Output the [x, y] coordinate of the center of the cell containing the given text.  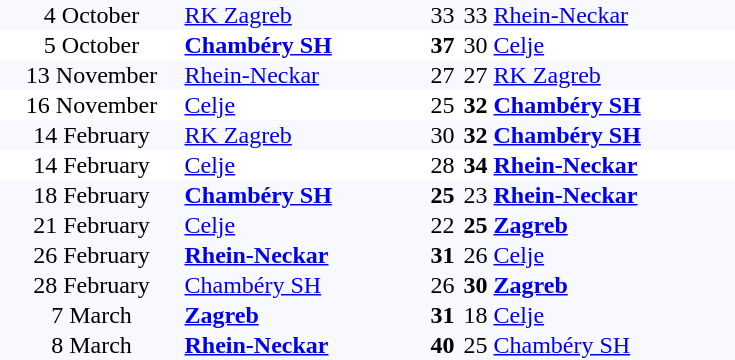
7 March [92, 315]
13 November [92, 75]
22 [442, 225]
34 [476, 165]
23 [476, 195]
40 [442, 345]
18 [476, 315]
21 February [92, 225]
26 February [92, 255]
28 February [92, 285]
5 October [92, 45]
16 November [92, 105]
18 February [92, 195]
4 October [92, 15]
37 [442, 45]
8 March [92, 345]
28 [442, 165]
